Return the (x, y) coordinate for the center point of the cell that contains the specified text.  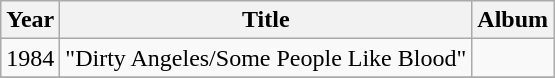
Year (30, 20)
1984 (30, 58)
Title (266, 20)
Album (513, 20)
"Dirty Angeles/Some People Like Blood" (266, 58)
